Return (X, Y) of the center of cell containing provided text 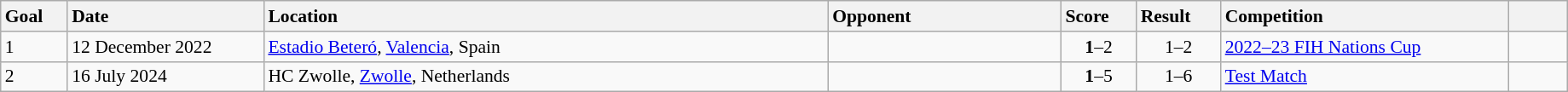
2022–23 FIH Nations Cup (1365, 47)
HC Zwolle, Zwolle, Netherlands (546, 77)
Location (546, 16)
2 (34, 77)
Opponent (945, 16)
1–6 (1178, 77)
1 (34, 47)
1–5 (1098, 77)
Estadio Beteró, Valencia, Spain (546, 47)
Goal (34, 16)
16 July 2024 (165, 77)
12 December 2022 (165, 47)
Result (1178, 16)
Test Match (1365, 77)
Competition (1365, 16)
Date (165, 16)
Score (1098, 16)
